For the text-containing cell, return its midpoint in [X, Y] coordinate format. 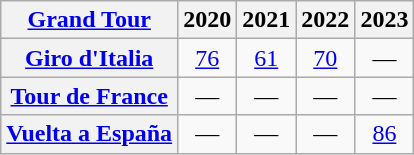
76 [208, 58]
Vuelta a España [90, 134]
2020 [208, 20]
Tour de France [90, 96]
2023 [384, 20]
Grand Tour [90, 20]
Giro d'Italia [90, 58]
2022 [326, 20]
70 [326, 58]
2021 [266, 20]
86 [384, 134]
61 [266, 58]
